Pinpoint the cell where the given text exists, returning its (X, Y) midpoint coordinate. 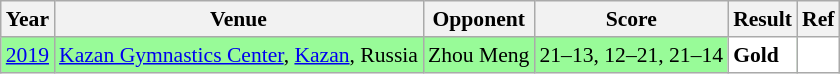
Year (28, 19)
Kazan Gymnastics Center, Kazan, Russia (238, 55)
21–13, 12–21, 21–14 (631, 55)
Gold (762, 55)
Ref (818, 19)
Opponent (478, 19)
Venue (238, 19)
2019 (28, 55)
Result (762, 19)
Zhou Meng (478, 55)
Score (631, 19)
